Capture the cell that displays the provided text and extract its [X, Y] central coordinate. 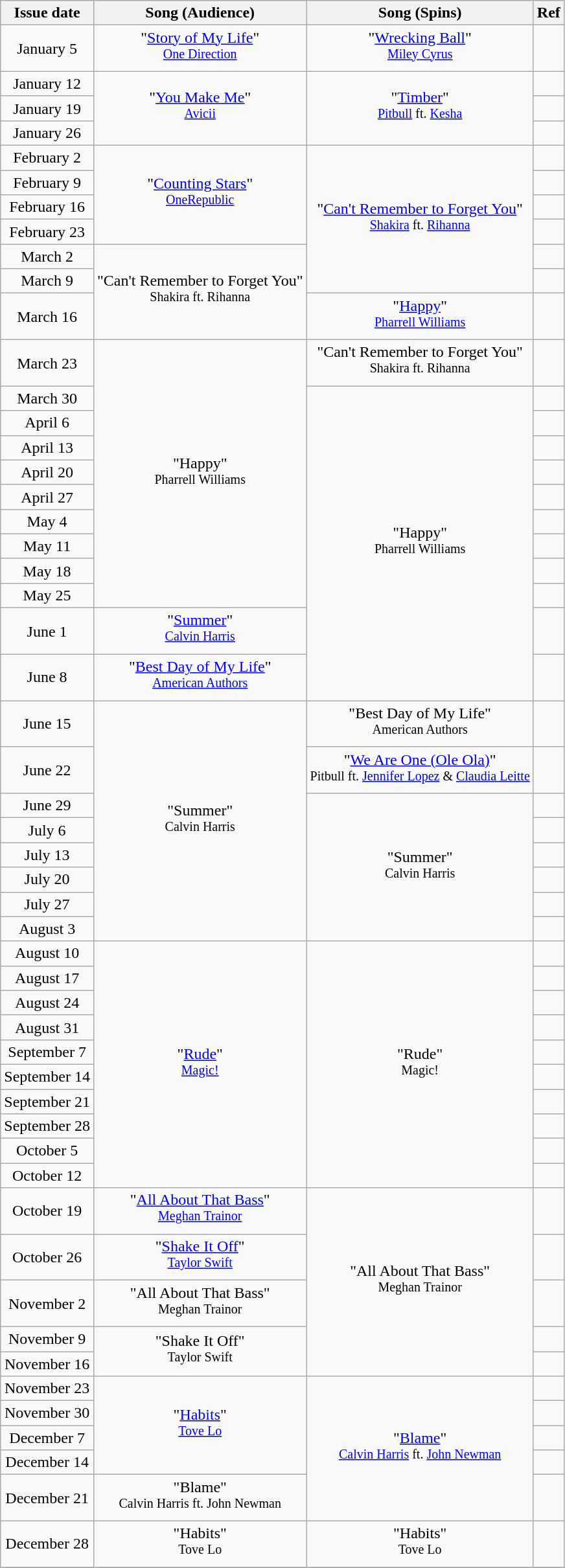
"We Are One (Ole Ola)"Pitbull ft. Jennifer Lopez & Claudia Leitte [420, 770]
December 28 [47, 1544]
January 12 [47, 84]
June 15 [47, 724]
January 5 [47, 49]
April 6 [47, 423]
Song (Spins) [420, 13]
October 19 [47, 1211]
February 16 [47, 207]
March 16 [47, 317]
"You Make Me"Avicii [200, 108]
June 1 [47, 631]
May 25 [47, 596]
March 2 [47, 256]
June 29 [47, 806]
February 23 [47, 232]
October 12 [47, 1176]
November 2 [47, 1304]
October 26 [47, 1257]
June 8 [47, 677]
September 21 [47, 1102]
Ref [548, 13]
May 11 [47, 546]
September 28 [47, 1126]
December 21 [47, 1498]
Issue date [47, 13]
October 5 [47, 1151]
January 26 [47, 133]
Song (Audience) [200, 13]
November 23 [47, 1389]
March 30 [47, 398]
December 14 [47, 1462]
December 7 [47, 1438]
November 9 [47, 1339]
January 19 [47, 108]
November 16 [47, 1364]
"Timber"Pitbull ft. Kesha [420, 108]
"Wrecking Ball"Miley Cyrus [420, 49]
July 20 [47, 880]
February 2 [47, 158]
February 9 [47, 183]
April 27 [47, 497]
March 9 [47, 281]
"Story of My Life"One Direction [200, 49]
April 13 [47, 448]
August 17 [47, 978]
May 18 [47, 571]
March 23 [47, 363]
August 10 [47, 953]
July 13 [47, 855]
August 24 [47, 1003]
November 30 [47, 1413]
May 4 [47, 521]
April 20 [47, 472]
"Counting Stars"OneRepublic [200, 195]
July 6 [47, 830]
July 27 [47, 904]
August 3 [47, 929]
June 22 [47, 770]
August 31 [47, 1027]
September 14 [47, 1077]
September 7 [47, 1052]
